Find where the given text appears and provide that cell's center as [x, y] coordinate. 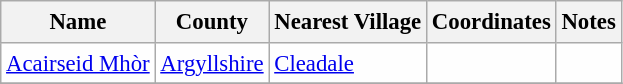
Cleadale [348, 62]
Argyllshire [212, 62]
County [212, 22]
Notes [588, 22]
Name [78, 22]
Nearest Village [348, 22]
Coordinates [492, 22]
Acairseid Mhòr [78, 62]
